Extract the (x, y) coordinate from the center of the cell holding the provided text.  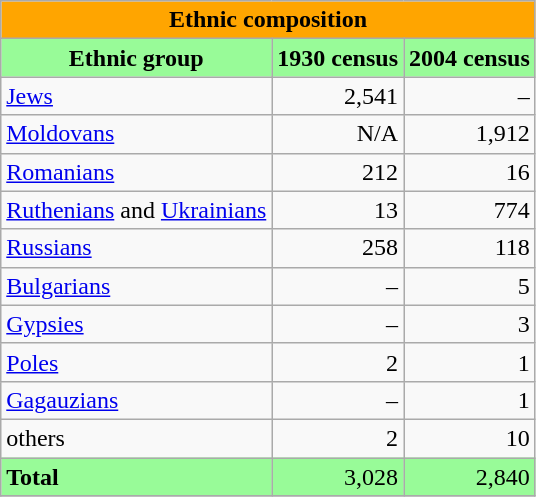
2,541 (338, 96)
Total (136, 477)
Russians (136, 248)
13 (338, 210)
258 (338, 248)
Moldovans (136, 134)
Ethnic composition (268, 20)
1,912 (470, 134)
Ruthenians and Ukrainians (136, 210)
others (136, 438)
118 (470, 248)
774 (470, 210)
2,840 (470, 477)
3,028 (338, 477)
Ethnic group (136, 58)
Romanians (136, 172)
N/A (338, 134)
212 (338, 172)
10 (470, 438)
Bulgarians (136, 286)
2004 census (470, 58)
Gagauzians (136, 400)
5 (470, 286)
3 (470, 324)
16 (470, 172)
1930 census (338, 58)
Poles (136, 362)
Jews (136, 96)
Gypsies (136, 324)
